Determine the (X, Y) coordinate at the center of the cell enclosing the given text.  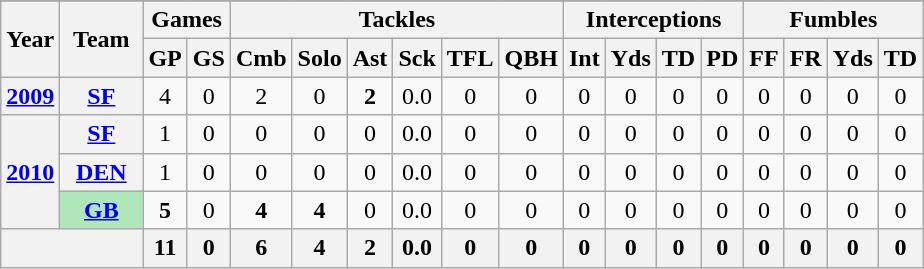
FF (764, 58)
Games (186, 20)
GS (208, 58)
2009 (30, 96)
6 (261, 248)
5 (165, 210)
Sck (417, 58)
FR (806, 58)
TFL (470, 58)
Solo (320, 58)
GB (102, 210)
QBH (531, 58)
DEN (102, 172)
11 (165, 248)
Fumbles (834, 20)
Tackles (396, 20)
Year (30, 39)
Int (584, 58)
PD (722, 58)
GP (165, 58)
Cmb (261, 58)
Ast (370, 58)
2010 (30, 172)
Interceptions (653, 20)
Team (102, 39)
